Output the (X, Y) coordinate of the center of the cell containing the given text.  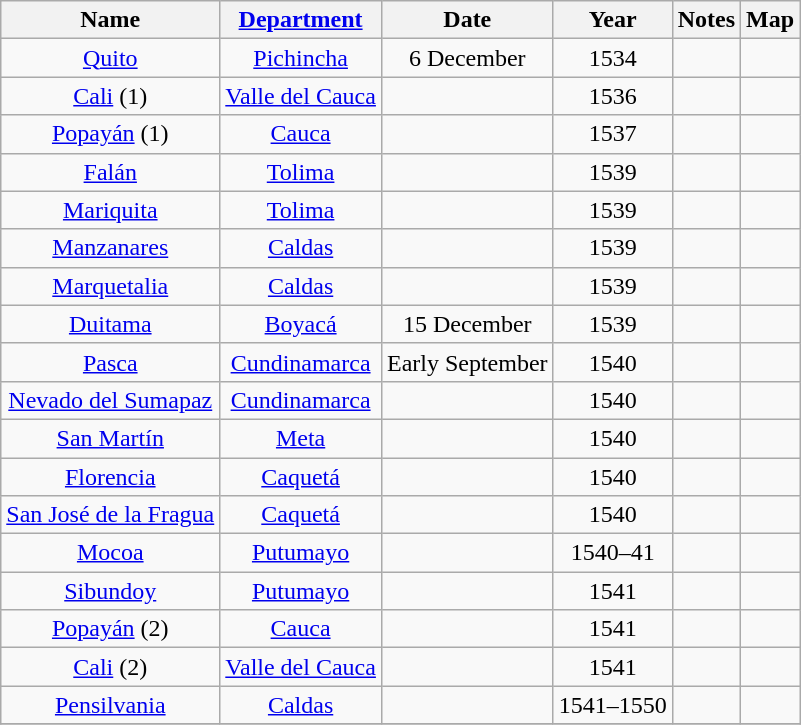
Falán (110, 172)
1540–41 (612, 553)
Popayán (1) (110, 134)
Quito (110, 58)
Nevado del Sumapaz (110, 400)
1536 (612, 96)
1541–1550 (612, 705)
Pichincha (301, 58)
1537 (612, 134)
San Martín (110, 438)
Florencia (110, 477)
Manzanares (110, 248)
Cali (1) (110, 96)
Mocoa (110, 553)
Name (110, 20)
Pensilvania (110, 705)
Boyacá (301, 324)
1534 (612, 58)
Marquetalia (110, 286)
Cali (2) (110, 667)
San José de la Fragua (110, 515)
Department (301, 20)
Pasca (110, 362)
Date (467, 20)
Early September (467, 362)
Year (612, 20)
Map (770, 20)
15 December (467, 324)
Mariquita (110, 210)
Duitama (110, 324)
Sibundoy (110, 591)
Popayán (2) (110, 629)
Notes (706, 20)
Meta (301, 438)
6 December (467, 58)
